Output the [X, Y] coordinate of the center of the cell containing the given text.  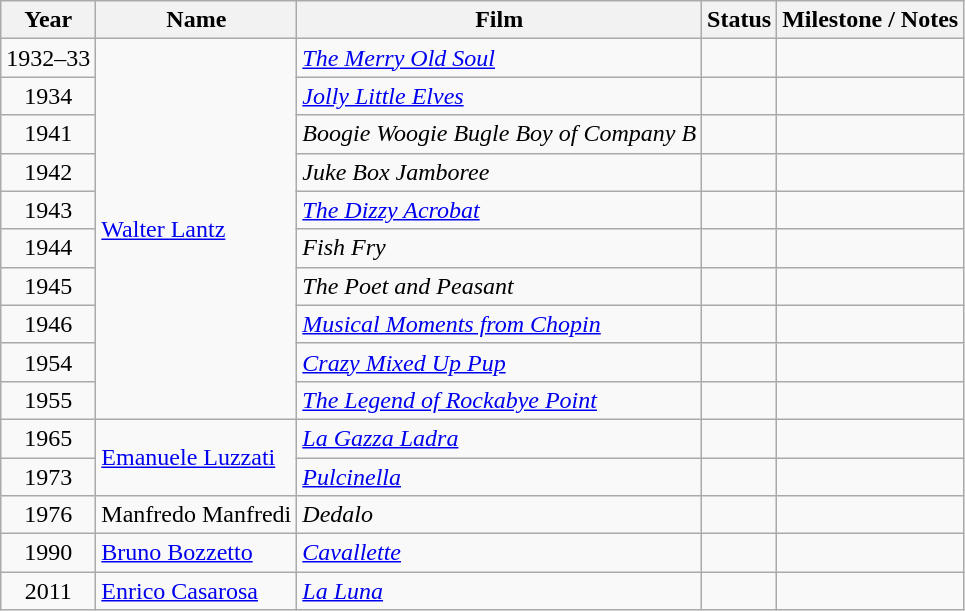
Emanuele Luzzati [196, 457]
Crazy Mixed Up Pup [500, 362]
1932–33 [48, 58]
Manfredo Manfredi [196, 515]
Fish Fry [500, 248]
Boogie Woogie Bugle Boy of Company B [500, 134]
1945 [48, 286]
1973 [48, 477]
The Poet and Peasant [500, 286]
1942 [48, 172]
Dedalo [500, 515]
Musical Moments from Chopin [500, 324]
Enrico Casarosa [196, 591]
1934 [48, 96]
1990 [48, 553]
1946 [48, 324]
Cavallette [500, 553]
2011 [48, 591]
The Legend of Rockabye Point [500, 400]
Film [500, 20]
Milestone / Notes [870, 20]
1955 [48, 400]
Bruno Bozzetto [196, 553]
Walter Lantz [196, 230]
Juke Box Jamboree [500, 172]
Pulcinella [500, 477]
The Merry Old Soul [500, 58]
1943 [48, 210]
Status [740, 20]
1954 [48, 362]
The Dizzy Acrobat [500, 210]
Jolly Little Elves [500, 96]
Year [48, 20]
1965 [48, 438]
Name [196, 20]
La Gazza Ladra [500, 438]
1976 [48, 515]
1941 [48, 134]
1944 [48, 248]
La Luna [500, 591]
